Identify which cell holds the provided text, then report its [X, Y] central coordinate. 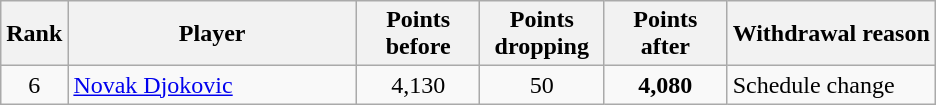
Rank [34, 34]
4,130 [418, 85]
Novak Djokovic [212, 85]
6 [34, 85]
Schedule change [831, 85]
4,080 [666, 85]
Player [212, 34]
Withdrawal reason [831, 34]
Points before [418, 34]
Points dropping [542, 34]
50 [542, 85]
Points after [666, 34]
